Capture the cell that displays the provided text and extract its (x, y) central coordinate. 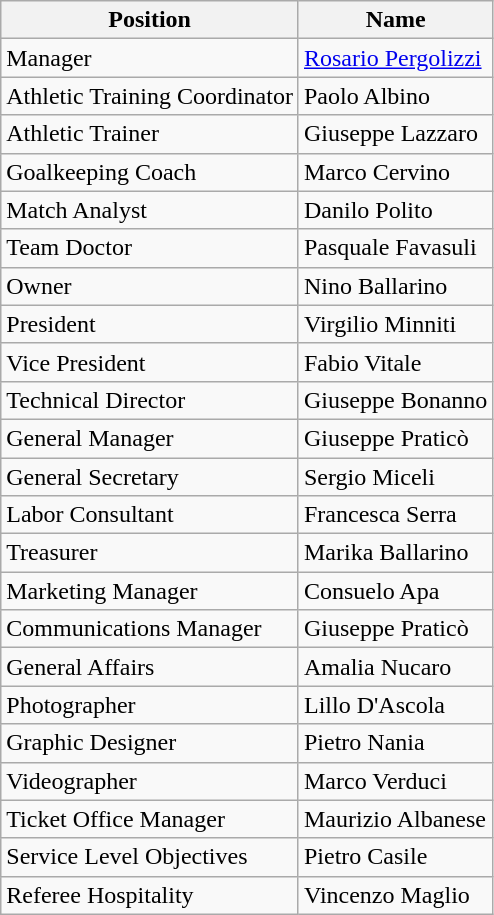
Manager (150, 58)
Consuelo Apa (395, 591)
Lillo D'Ascola (395, 705)
Match Analyst (150, 210)
Rosario Pergolizzi (395, 58)
Athletic Training Coordinator (150, 96)
Giuseppe Bonanno (395, 400)
Maurizio Albanese (395, 819)
Photographer (150, 705)
Marco Cervino (395, 172)
Owner (150, 286)
Goalkeeping Coach (150, 172)
General Secretary (150, 477)
Marika Ballarino (395, 553)
Francesca Serra (395, 515)
Referee Hospitality (150, 895)
Amalia Nucaro (395, 667)
Sergio Miceli (395, 477)
Service Level Objectives (150, 857)
Communications Manager (150, 629)
Graphic Designer (150, 743)
Nino Ballarino (395, 286)
Ticket Office Manager (150, 819)
Pietro Casile (395, 857)
Labor Consultant (150, 515)
General Manager (150, 438)
Position (150, 20)
Fabio Vitale (395, 362)
Danilo Polito (395, 210)
Marco Verduci (395, 781)
Team Doctor (150, 248)
Paolo Albino (395, 96)
Vincenzo Maglio (395, 895)
Videographer (150, 781)
Vice President (150, 362)
Marketing Manager (150, 591)
Name (395, 20)
Pasquale Favasuli (395, 248)
Virgilio Minniti (395, 324)
President (150, 324)
Technical Director (150, 400)
General Affairs (150, 667)
Athletic Trainer (150, 134)
Treasurer (150, 553)
Giuseppe Lazzaro (395, 134)
Pietro Nania (395, 743)
